Return the [x, y] coordinate for the center point of the cell that contains the specified text.  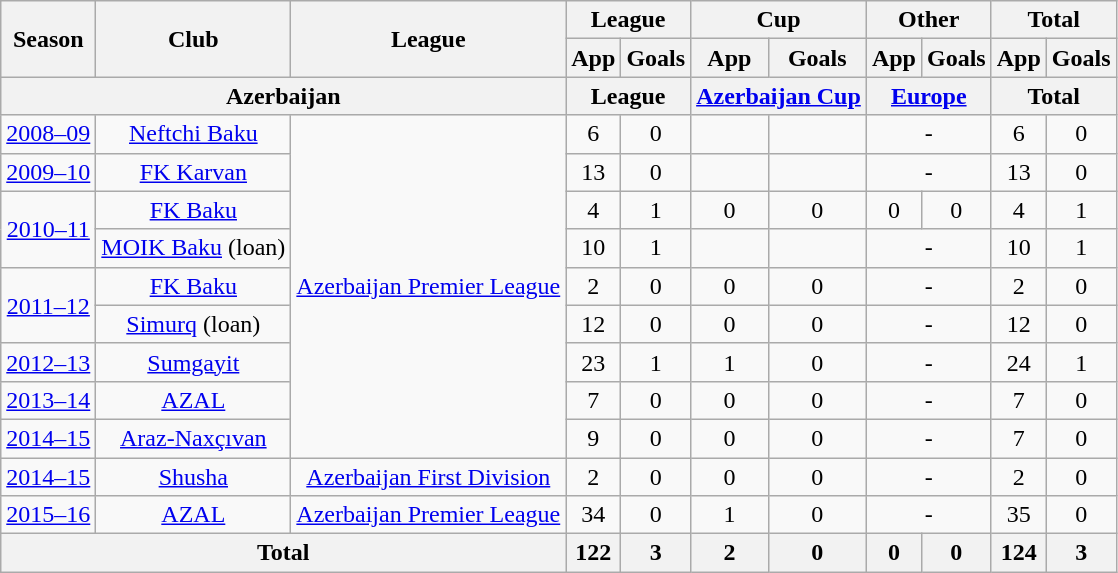
FK Karvan [194, 172]
122 [594, 553]
Azerbaijan First Division [428, 477]
24 [1018, 362]
Season [48, 39]
2011–12 [48, 305]
23 [594, 362]
Azerbaijan Cup [779, 96]
34 [594, 515]
Neftchi Baku [194, 134]
Azerbaijan [284, 96]
2008–09 [48, 134]
35 [1018, 515]
2012–13 [48, 362]
124 [1018, 553]
Cup [779, 20]
Other [928, 20]
2013–14 [48, 400]
Shusha [194, 477]
9 [594, 438]
2015–16 [48, 515]
Club [194, 39]
Simurq (loan) [194, 324]
Sumgayit [194, 362]
Europe [928, 96]
Araz-Naxçıvan [194, 438]
2009–10 [48, 172]
2010–11 [48, 229]
MOIK Baku (loan) [194, 248]
